Return the (X, Y) coordinate for the center point of the cell that contains the specified text.  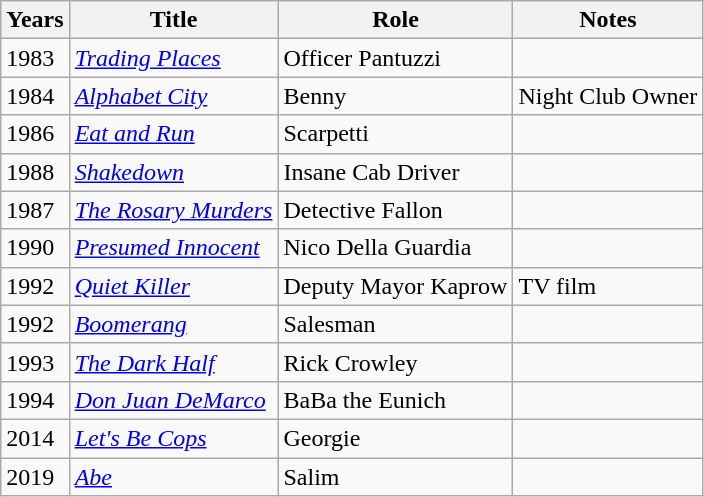
1988 (35, 172)
Rick Crowley (396, 362)
Title (174, 20)
Eat and Run (174, 134)
Georgie (396, 438)
Nico Della Guardia (396, 248)
Benny (396, 96)
Notes (608, 20)
Don Juan DeMarco (174, 400)
2014 (35, 438)
The Dark Half (174, 362)
Presumed Innocent (174, 248)
1993 (35, 362)
1987 (35, 210)
2019 (35, 477)
1983 (35, 58)
1990 (35, 248)
Deputy Mayor Kaprow (396, 286)
1994 (35, 400)
Salim (396, 477)
Shakedown (174, 172)
1986 (35, 134)
Abe (174, 477)
Role (396, 20)
1984 (35, 96)
The Rosary Murders (174, 210)
Night Club Owner (608, 96)
Let's Be Cops (174, 438)
Alphabet City (174, 96)
BaBa the Eunich (396, 400)
Officer Pantuzzi (396, 58)
Quiet Killer (174, 286)
Salesman (396, 324)
Insane Cab Driver (396, 172)
Detective Fallon (396, 210)
Scarpetti (396, 134)
Boomerang (174, 324)
Trading Places (174, 58)
TV film (608, 286)
Years (35, 20)
